Provide the [x, y] coordinate of the cell's center where the given text is located.  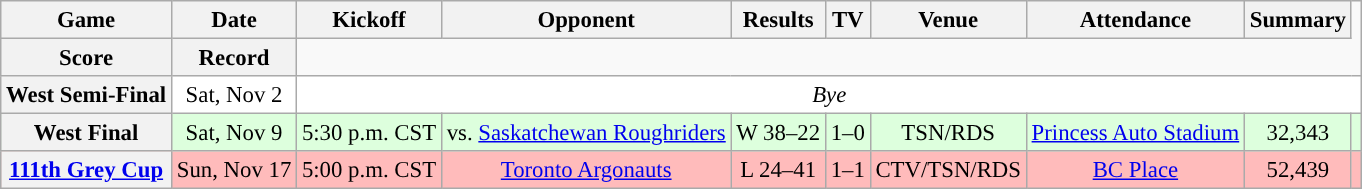
32,343 [1298, 133]
Bye [830, 95]
Score [86, 58]
Princess Auto Stadium [1135, 133]
Record [234, 58]
Attendance [1135, 20]
W 38–22 [778, 133]
Summary [1298, 20]
Kickoff [370, 20]
West Final [86, 133]
Sun, Nov 17 [234, 170]
vs. Saskatchewan Roughriders [586, 133]
111th Grey Cup [86, 170]
Game [86, 20]
1–1 [848, 170]
5:00 p.m. CST [370, 170]
1–0 [848, 133]
BC Place [1135, 170]
L 24–41 [778, 170]
Opponent [586, 20]
Venue [948, 20]
Toronto Argonauts [586, 170]
Sat, Nov 2 [234, 95]
Sat, Nov 9 [234, 133]
52,439 [1298, 170]
Date [234, 20]
TSN/RDS [948, 133]
CTV/TSN/RDS [948, 170]
5:30 p.m. CST [370, 133]
TV [848, 20]
West Semi-Final [86, 95]
Results [778, 20]
